Provide the [x, y] coordinate of the cell's center where the given text is located.  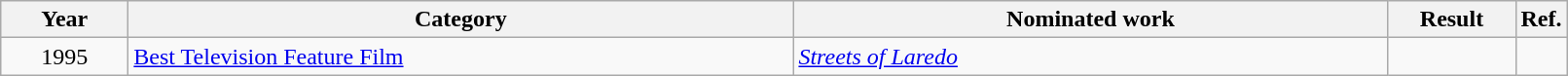
Ref. [1542, 19]
Year [64, 19]
1995 [64, 57]
Nominated work [1090, 19]
Best Television Feature Film [461, 57]
Category [461, 19]
Result [1452, 19]
Streets of Laredo [1090, 57]
